Extract the (x, y) coordinate from the center of the cell holding the provided text.  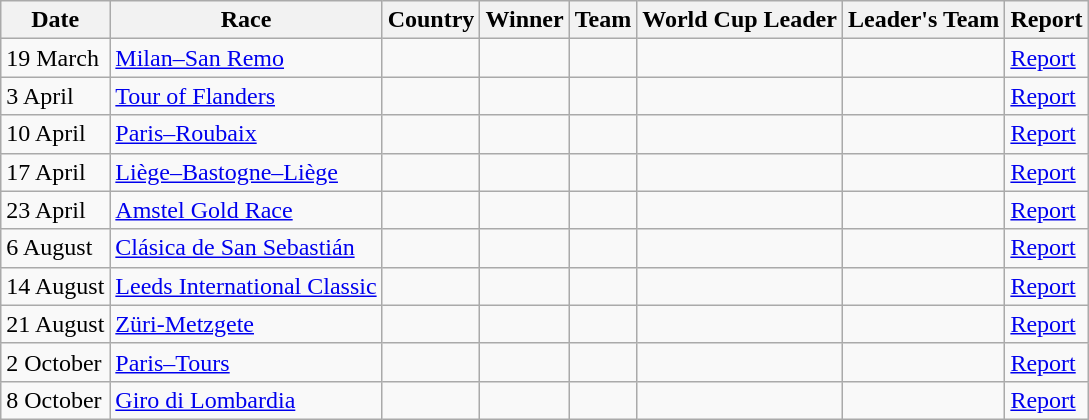
Tour of Flanders (246, 96)
2 October (56, 362)
Winner (524, 20)
Clásica de San Sebastián (246, 248)
Paris–Tours (246, 362)
17 April (56, 172)
Race (246, 20)
Date (56, 20)
23 April (56, 210)
Züri-Metzgete (246, 324)
Amstel Gold Race (246, 210)
3 April (56, 96)
Leader's Team (923, 20)
Liège–Bastogne–Liège (246, 172)
World Cup Leader (740, 20)
Giro di Lombardia (246, 400)
Team (603, 20)
Leeds International Classic (246, 286)
14 August (56, 286)
10 April (56, 134)
Milan–San Remo (246, 58)
19 March (56, 58)
8 October (56, 400)
Country (431, 20)
21 August (56, 324)
6 August (56, 248)
Paris–Roubaix (246, 134)
